From the cell containing the given text, extract its center point as [X, Y] coordinate. 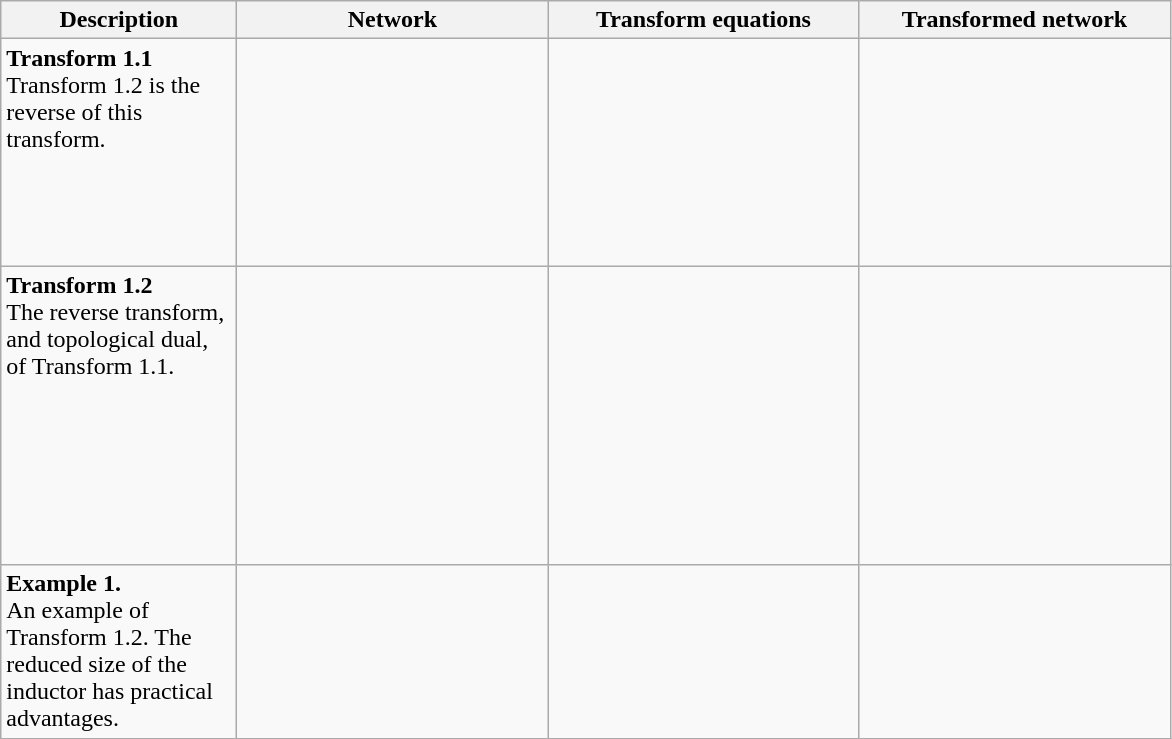
Example 1.An example of Transform 1.2. The reduced size of the inductor has practical advantages. [119, 652]
Transform 1.2The reverse transform, and topological dual, of Transform 1.1. [119, 416]
Transform 1.1Transform 1.2 is the reverse of this transform. [119, 152]
Network [392, 20]
Transformed network [1014, 20]
Description [119, 20]
Transform equations [704, 20]
